Scan for the cell matching the given text and deliver its (X, Y) coordinate at center. 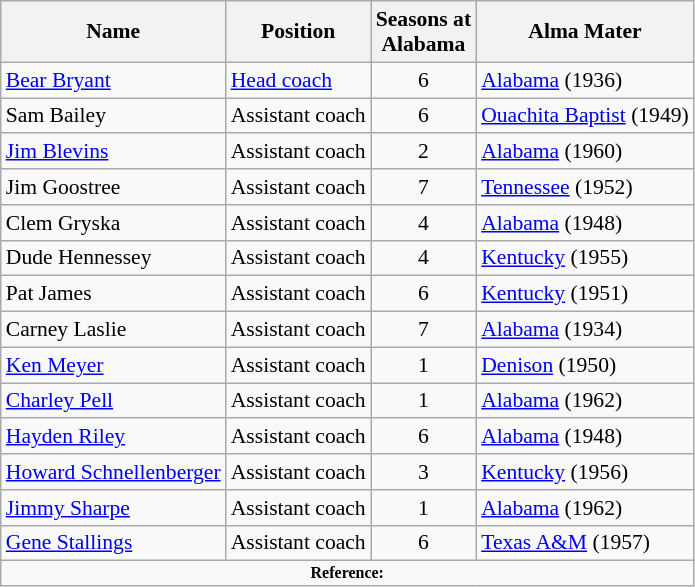
Jim Goostree (114, 187)
Head coach (298, 80)
Denison (1950) (585, 365)
Name (114, 32)
2 (424, 152)
Gene Stallings (114, 543)
Jim Blevins (114, 152)
3 (424, 472)
Ken Meyer (114, 365)
Carney Laslie (114, 330)
Kentucky (1955) (585, 258)
Alabama (1960) (585, 152)
Alabama (1936) (585, 80)
Alma Mater (585, 32)
Seasons atAlabama (424, 32)
Charley Pell (114, 401)
Alabama (1934) (585, 330)
Texas A&M (1957) (585, 543)
Hayden Riley (114, 437)
Tennessee (1952) (585, 187)
Kentucky (1951) (585, 294)
Position (298, 32)
Clem Gryska (114, 223)
Sam Bailey (114, 116)
Bear Bryant (114, 80)
Dude Hennessey (114, 258)
Howard Schnellenberger (114, 472)
Ouachita Baptist (1949) (585, 116)
Pat James (114, 294)
Jimmy Sharpe (114, 508)
Kentucky (1956) (585, 472)
Reference: (348, 573)
